Determine the (x, y) coordinate at the center of the cell enclosing the given text.  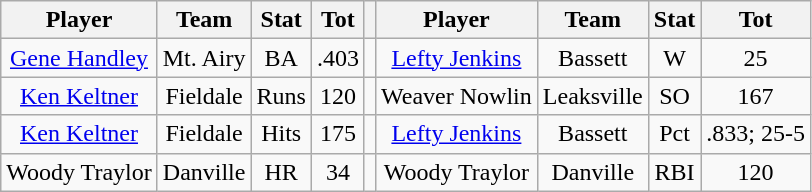
BA (281, 58)
Hits (281, 134)
Runs (281, 96)
RBI (674, 172)
Leaksville (592, 96)
.833; 25-5 (756, 134)
SO (674, 96)
34 (338, 172)
HR (281, 172)
W (674, 58)
Gene Handley (79, 58)
175 (338, 134)
Mt. Airy (204, 58)
25 (756, 58)
167 (756, 96)
.403 (338, 58)
Pct (674, 134)
Weaver Nowlin (457, 96)
